Provide the (X, Y) coordinate of the cell's center where the given text is located.  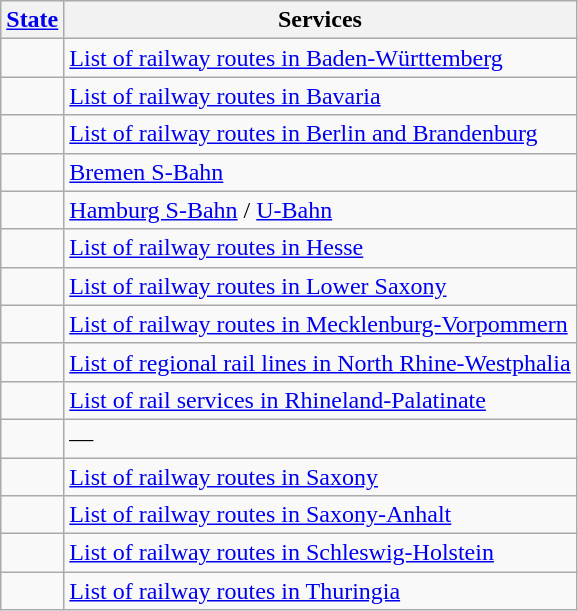
List of regional rail lines in North Rhine-Westphalia (320, 362)
List of railway routes in Bavaria (320, 96)
List of rail services in Rhineland-Palatinate (320, 400)
List of railway routes in Berlin and Brandenburg (320, 134)
Bremen S-Bahn (320, 172)
List of railway routes in Schleswig-Holstein (320, 553)
List of railway routes in Mecklenburg-Vorpommern (320, 324)
List of railway routes in Lower Saxony (320, 286)
List of railway routes in Hesse (320, 248)
List of railway routes in Saxony-Anhalt (320, 515)
Services (320, 20)
List of railway routes in Thuringia (320, 591)
Hamburg S-Bahn / U-Bahn (320, 210)
List of railway routes in Baden-Württemberg (320, 58)
State (32, 20)
List of railway routes in Saxony (320, 477)
— (320, 438)
